From the cell containing the given text, extract its center point as (X, Y) coordinate. 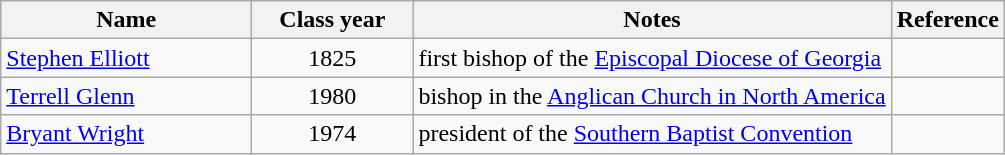
1974 (332, 134)
Reference (948, 20)
Bryant Wright (126, 134)
Class year (332, 20)
Notes (652, 20)
Name (126, 20)
Stephen Elliott (126, 58)
president of the Southern Baptist Convention (652, 134)
Terrell Glenn (126, 96)
bishop in the Anglican Church in North America (652, 96)
1980 (332, 96)
first bishop of the Episcopal Diocese of Georgia (652, 58)
1825 (332, 58)
